Locate the cell with the specified text and output its [x, y] center coordinate. 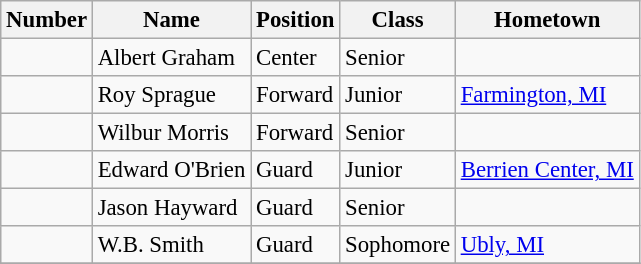
Ubly, MI [547, 245]
Berrien Center, MI [547, 170]
Jason Hayward [171, 208]
Position [296, 20]
Albert Graham [171, 58]
Name [171, 20]
Edward O'Brien [171, 170]
Number [47, 20]
Class [398, 20]
Sophomore [398, 245]
Hometown [547, 20]
Farmington, MI [547, 95]
W.B. Smith [171, 245]
Center [296, 58]
Roy Sprague [171, 95]
Wilbur Morris [171, 133]
